Return the [x, y] coordinate for the center point of the cell that contains the specified text.  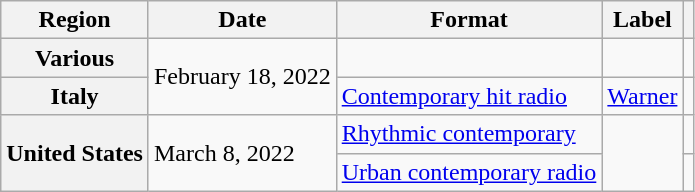
Rhythmic contemporary [469, 134]
Format [469, 20]
Contemporary hit radio [469, 96]
Italy [75, 96]
Various [75, 58]
Label [642, 20]
March 8, 2022 [242, 153]
Urban contemporary radio [469, 172]
Warner [642, 96]
Date [242, 20]
United States [75, 153]
February 18, 2022 [242, 77]
Region [75, 20]
